Return the [X, Y] coordinate for the center point of the cell that contains the specified text.  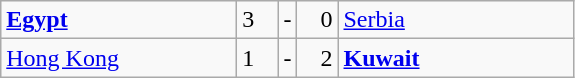
2 [318, 58]
Kuwait [456, 58]
3 [258, 20]
0 [318, 20]
Hong Kong [119, 58]
Egypt [119, 20]
Serbia [456, 20]
1 [258, 58]
